From the cell containing the given text, extract its center point as [X, Y] coordinate. 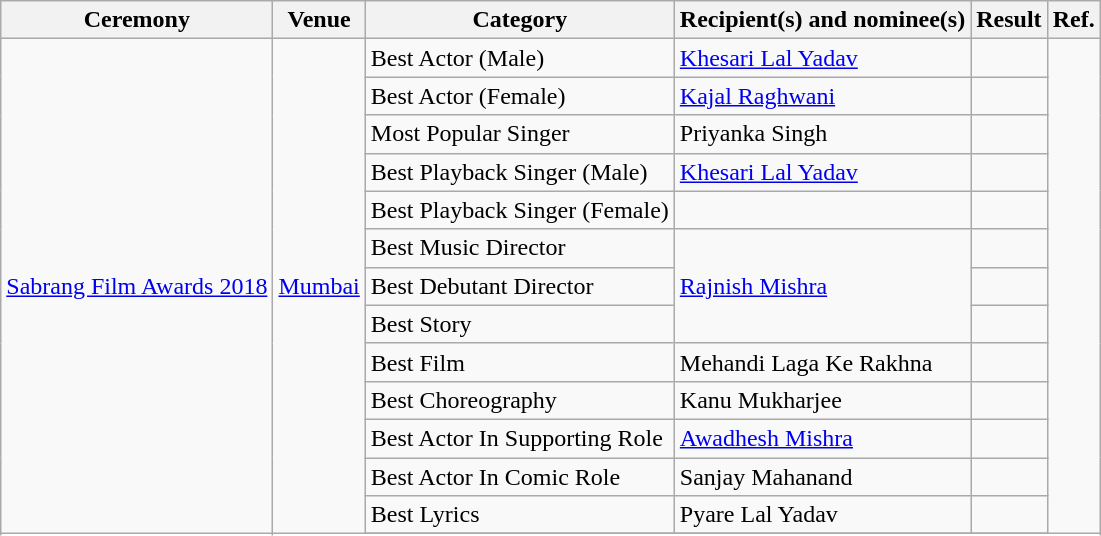
Best Film [520, 362]
Mumbai [319, 286]
Rajnish Mishra [822, 286]
Mehandi Laga Ke Rakhna [822, 362]
Priyanka Singh [822, 134]
Ref. [1074, 20]
Best Playback Singer (Male) [520, 172]
Awadhesh Mishra [822, 438]
Category [520, 20]
Venue [319, 20]
Ceremony [137, 20]
Result [1009, 20]
Best Playback Singer (Female) [520, 210]
Best Actor In Supporting Role [520, 438]
Pyare Lal Yadav [822, 515]
Kajal Raghwani [822, 96]
Best Choreography [520, 400]
Most Popular Singer [520, 134]
Best Actor In Comic Role [520, 477]
Sabrang Film Awards 2018 [137, 286]
Sanjay Mahanand [822, 477]
Best Music Director [520, 248]
Best Debutant Director [520, 286]
Best Actor (Male) [520, 58]
Best Actor (Female) [520, 96]
Kanu Mukharjee [822, 400]
Best Story [520, 324]
Recipient(s) and nominee(s) [822, 20]
Best Lyrics [520, 515]
